Determine the (x, y) coordinate at the center of the cell enclosing the given text.  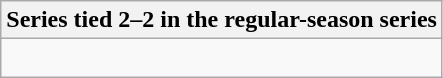
Series tied 2–2 in the regular-season series (222, 20)
